For the text-containing cell, return its midpoint in (X, Y) coordinate format. 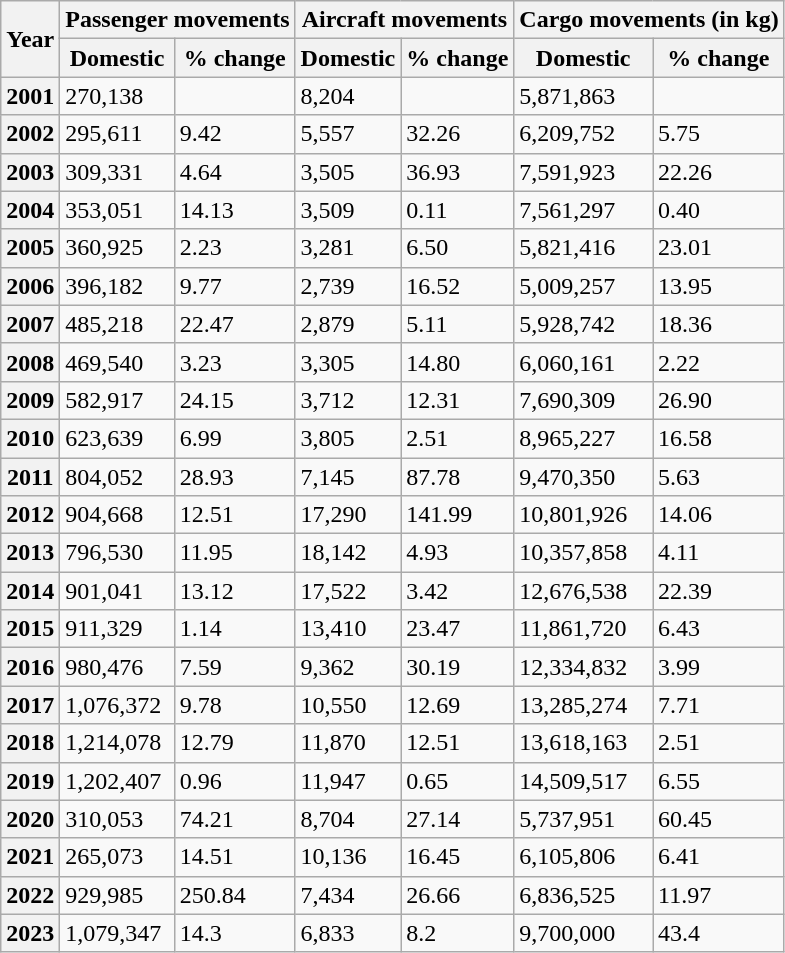
18.36 (718, 324)
10,357,858 (584, 553)
2011 (30, 477)
24.15 (234, 400)
10,550 (348, 705)
Passenger movements (178, 20)
14.13 (234, 210)
6.41 (718, 857)
2,739 (348, 286)
6,105,806 (584, 857)
9.78 (234, 705)
4.64 (234, 172)
270,138 (117, 96)
13.95 (718, 286)
23.01 (718, 248)
2010 (30, 438)
353,051 (117, 210)
12,334,832 (584, 667)
30.19 (458, 667)
980,476 (117, 667)
2013 (30, 553)
2019 (30, 781)
16.58 (718, 438)
12.69 (458, 705)
9,700,000 (584, 933)
10,801,926 (584, 515)
1.14 (234, 629)
7.71 (718, 705)
904,668 (117, 515)
14.3 (234, 933)
6.43 (718, 629)
485,218 (117, 324)
2022 (30, 895)
14,509,517 (584, 781)
11.97 (718, 895)
1,202,407 (117, 781)
141.99 (458, 515)
901,041 (117, 591)
23.47 (458, 629)
28.93 (234, 477)
12.31 (458, 400)
14.51 (234, 857)
6,836,525 (584, 895)
295,611 (117, 134)
5,557 (348, 134)
11,947 (348, 781)
9.42 (234, 134)
2.23 (234, 248)
2007 (30, 324)
360,925 (117, 248)
87.78 (458, 477)
3,305 (348, 362)
0.65 (458, 781)
5,009,257 (584, 286)
2021 (30, 857)
3,505 (348, 172)
5.63 (718, 477)
32.26 (458, 134)
0.96 (234, 781)
2018 (30, 743)
36.93 (458, 172)
911,329 (117, 629)
4.93 (458, 553)
16.52 (458, 286)
6,833 (348, 933)
396,182 (117, 286)
9,362 (348, 667)
2012 (30, 515)
4.11 (718, 553)
3.42 (458, 591)
6.99 (234, 438)
5,928,742 (584, 324)
13.12 (234, 591)
43.4 (718, 933)
1,214,078 (117, 743)
22.26 (718, 172)
8,704 (348, 819)
17,522 (348, 591)
27.14 (458, 819)
929,985 (117, 895)
2020 (30, 819)
6.55 (718, 781)
14.06 (718, 515)
623,639 (117, 438)
3,712 (348, 400)
13,285,274 (584, 705)
22.47 (234, 324)
2005 (30, 248)
Cargo movements (in kg) (649, 20)
3.23 (234, 362)
22.39 (718, 591)
265,073 (117, 857)
2002 (30, 134)
8,965,227 (584, 438)
5,821,416 (584, 248)
6,060,161 (584, 362)
2.22 (718, 362)
6.50 (458, 248)
2023 (30, 933)
2006 (30, 286)
12,676,538 (584, 591)
14.80 (458, 362)
7,561,297 (584, 210)
26.66 (458, 895)
5.11 (458, 324)
7,434 (348, 895)
309,331 (117, 172)
8,204 (348, 96)
2,879 (348, 324)
310,053 (117, 819)
1,079,347 (117, 933)
2003 (30, 172)
16.45 (458, 857)
5,737,951 (584, 819)
2009 (30, 400)
3,281 (348, 248)
13,618,163 (584, 743)
11,861,720 (584, 629)
7,145 (348, 477)
2014 (30, 591)
11,870 (348, 743)
26.90 (718, 400)
6,209,752 (584, 134)
12.79 (234, 743)
2017 (30, 705)
2008 (30, 362)
0.11 (458, 210)
7,591,923 (584, 172)
469,540 (117, 362)
9,470,350 (584, 477)
11.95 (234, 553)
60.45 (718, 819)
13,410 (348, 629)
3.99 (718, 667)
796,530 (117, 553)
3,805 (348, 438)
2004 (30, 210)
2001 (30, 96)
9.77 (234, 286)
18,142 (348, 553)
1,076,372 (117, 705)
5.75 (718, 134)
7,690,309 (584, 400)
5,871,863 (584, 96)
582,917 (117, 400)
Year (30, 39)
804,052 (117, 477)
10,136 (348, 857)
2016 (30, 667)
8.2 (458, 933)
2015 (30, 629)
0.40 (718, 210)
250.84 (234, 895)
7.59 (234, 667)
3,509 (348, 210)
74.21 (234, 819)
17,290 (348, 515)
Aircraft movements (404, 20)
